Scan for the cell matching the given text and deliver its [x, y] coordinate at center. 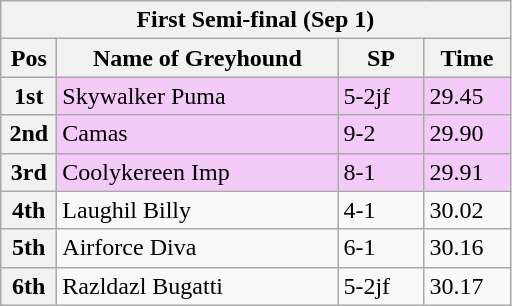
Pos [29, 58]
SP [381, 58]
29.91 [467, 172]
6th [29, 286]
5th [29, 248]
9-2 [381, 134]
Camas [198, 134]
4-1 [381, 210]
First Semi-final (Sep 1) [256, 20]
Coolykereen Imp [198, 172]
30.16 [467, 248]
29.45 [467, 96]
29.90 [467, 134]
2nd [29, 134]
8-1 [381, 172]
4th [29, 210]
Skywalker Puma [198, 96]
30.17 [467, 286]
6-1 [381, 248]
Airforce Diva [198, 248]
3rd [29, 172]
30.02 [467, 210]
Time [467, 58]
Name of Greyhound [198, 58]
1st [29, 96]
Laughil Billy [198, 210]
Razldazl Bugatti [198, 286]
